Locate the cell with the specified text and output its [X, Y] center coordinate. 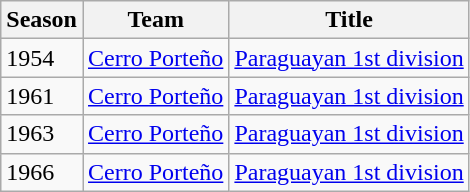
1963 [42, 134]
Title [349, 20]
Team [155, 20]
1954 [42, 58]
1961 [42, 96]
1966 [42, 172]
Season [42, 20]
